Locate the cell with the specified text and output its (X, Y) center coordinate. 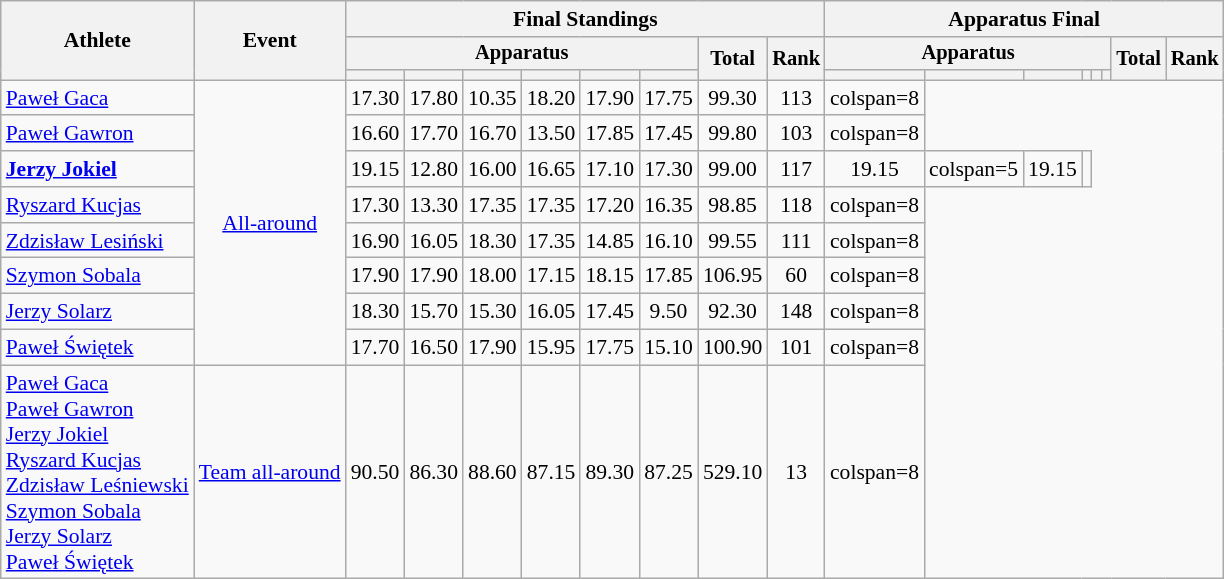
Ryszard Kucjas (98, 205)
16.10 (668, 241)
Final Standings (586, 19)
15.10 (668, 348)
118 (796, 205)
16.35 (668, 205)
111 (796, 241)
99.55 (732, 241)
13.50 (552, 134)
12.80 (434, 169)
17.15 (552, 276)
529.10 (732, 472)
10.35 (492, 98)
88.60 (492, 472)
16.70 (492, 134)
Paweł GacaPaweł GawronJerzy JokielRyszard KucjasZdzisław LeśniewskiSzymon SobalaJerzy SolarzPaweł Świętek (98, 472)
90.50 (376, 472)
60 (796, 276)
17.80 (434, 98)
87.25 (668, 472)
Event (270, 40)
16.65 (552, 169)
148 (796, 312)
Jerzy Solarz (98, 312)
103 (796, 134)
86.30 (434, 472)
16.90 (376, 241)
9.50 (668, 312)
98.85 (732, 205)
Apparatus Final (1024, 19)
113 (796, 98)
18.15 (610, 276)
Zdzisław Lesiński (98, 241)
colspan=5 (974, 169)
Jerzy Jokiel (98, 169)
99.30 (732, 98)
15.70 (434, 312)
100.90 (732, 348)
99.00 (732, 169)
17.10 (610, 169)
92.30 (732, 312)
14.85 (610, 241)
Paweł Gawron (98, 134)
Team all-around (270, 472)
15.30 (492, 312)
16.50 (434, 348)
117 (796, 169)
15.95 (552, 348)
13.30 (434, 205)
18.20 (552, 98)
Paweł Świętek (98, 348)
101 (796, 348)
Szymon Sobala (98, 276)
16.00 (492, 169)
16.60 (376, 134)
89.30 (610, 472)
18.00 (492, 276)
99.80 (732, 134)
Athlete (98, 40)
All-around (270, 222)
106.95 (732, 276)
13 (796, 472)
Paweł Gaca (98, 98)
17.20 (610, 205)
87.15 (552, 472)
